Extract the [X, Y] coordinate from the center of the cell holding the provided text.  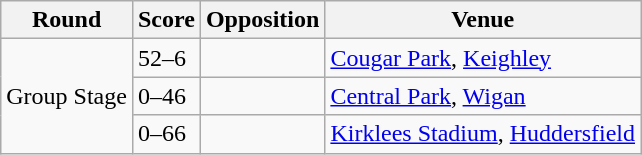
52–6 [166, 58]
Central Park, Wigan [483, 96]
Round [67, 20]
Cougar Park, Keighley [483, 58]
Opposition [262, 20]
0–46 [166, 96]
Venue [483, 20]
0–66 [166, 134]
Group Stage [67, 96]
Score [166, 20]
Kirklees Stadium, Huddersfield [483, 134]
